Provide the [X, Y] coordinate of the cell's center where the given text is located.  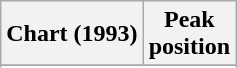
Chart (1993) [72, 34]
Peakposition [189, 34]
